Return the (X, Y) coordinate for the center point of the cell that contains the specified text.  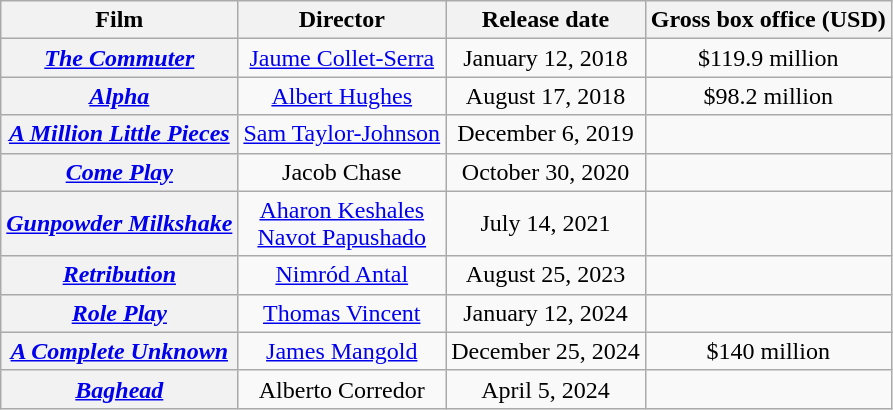
Film (120, 20)
July 14, 2021 (546, 224)
Retribution (120, 275)
Alpha (120, 96)
James Mangold (342, 351)
$98.2 million (768, 96)
The Commuter (120, 58)
August 17, 2018 (546, 96)
Gross box office (USD) (768, 20)
August 25, 2023 (546, 275)
Release date (546, 20)
Aharon KeshalesNavot Papushado (342, 224)
January 12, 2018 (546, 58)
April 5, 2024 (546, 389)
December 25, 2024 (546, 351)
January 12, 2024 (546, 313)
Role Play (120, 313)
Albert Hughes (342, 96)
Jacob Chase (342, 172)
Baghead (120, 389)
$119.9 million (768, 58)
October 30, 2020 (546, 172)
Come Play (120, 172)
Gunpowder Milkshake (120, 224)
Nimród Antal (342, 275)
December 6, 2019 (546, 134)
A Million Little Pieces (120, 134)
Alberto Corredor (342, 389)
Sam Taylor-Johnson (342, 134)
A Complete Unknown (120, 351)
Thomas Vincent (342, 313)
Jaume Collet-Serra (342, 58)
Director (342, 20)
$140 million (768, 351)
